Identify which cell holds the provided text, then report its [x, y] central coordinate. 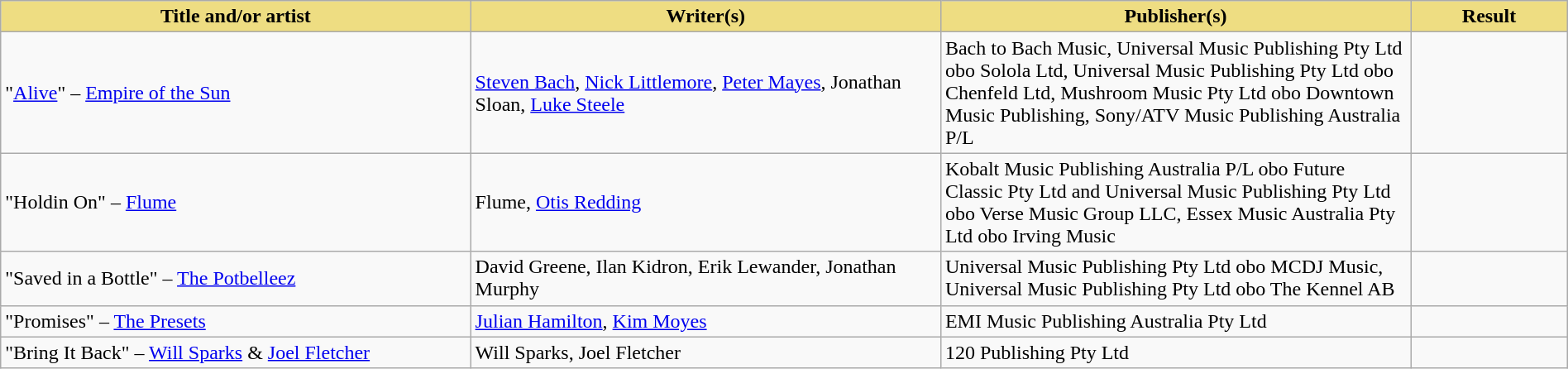
EMI Music Publishing Australia Pty Ltd [1175, 321]
Flume, Otis Redding [705, 202]
Steven Bach, Nick Littlemore, Peter Mayes, Jonathan Sloan, Luke Steele [705, 93]
Julian Hamilton, Kim Moyes [705, 321]
"Holdin On" – Flume [236, 202]
Writer(s) [705, 17]
David Greene, Ilan Kidron, Erik Lewander, Jonathan Murphy [705, 278]
Will Sparks, Joel Fletcher [705, 352]
Universal Music Publishing Pty Ltd obo MCDJ Music, Universal Music Publishing Pty Ltd obo The Kennel AB [1175, 278]
"Promises" – The Presets [236, 321]
Title and/or artist [236, 17]
"Bring It Back" – Will Sparks & Joel Fletcher [236, 352]
Result [1489, 17]
"Alive" – Empire of the Sun [236, 93]
120 Publishing Pty Ltd [1175, 352]
"Saved in a Bottle" – The Potbelleez [236, 278]
Publisher(s) [1175, 17]
